Return the [X, Y] coordinate for the center point of the cell that contains the specified text.  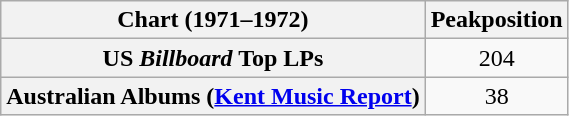
38 [496, 96]
204 [496, 58]
Peakposition [496, 20]
Australian Albums (Kent Music Report) [213, 96]
US Billboard Top LPs [213, 58]
Chart (1971–1972) [213, 20]
